Locate the cell with the specified text and output its (x, y) center coordinate. 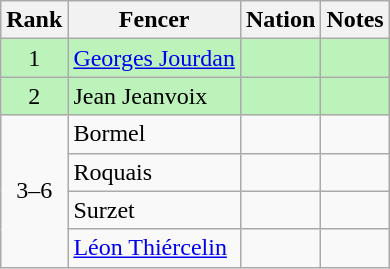
Notes (355, 20)
Nation (280, 20)
3–6 (34, 191)
2 (34, 96)
Surzet (154, 210)
1 (34, 58)
Roquais (154, 172)
Rank (34, 20)
Jean Jeanvoix (154, 96)
Léon Thiércelin (154, 248)
Fencer (154, 20)
Bormel (154, 134)
Georges Jourdan (154, 58)
